Capture the cell that displays the provided text and extract its (x, y) central coordinate. 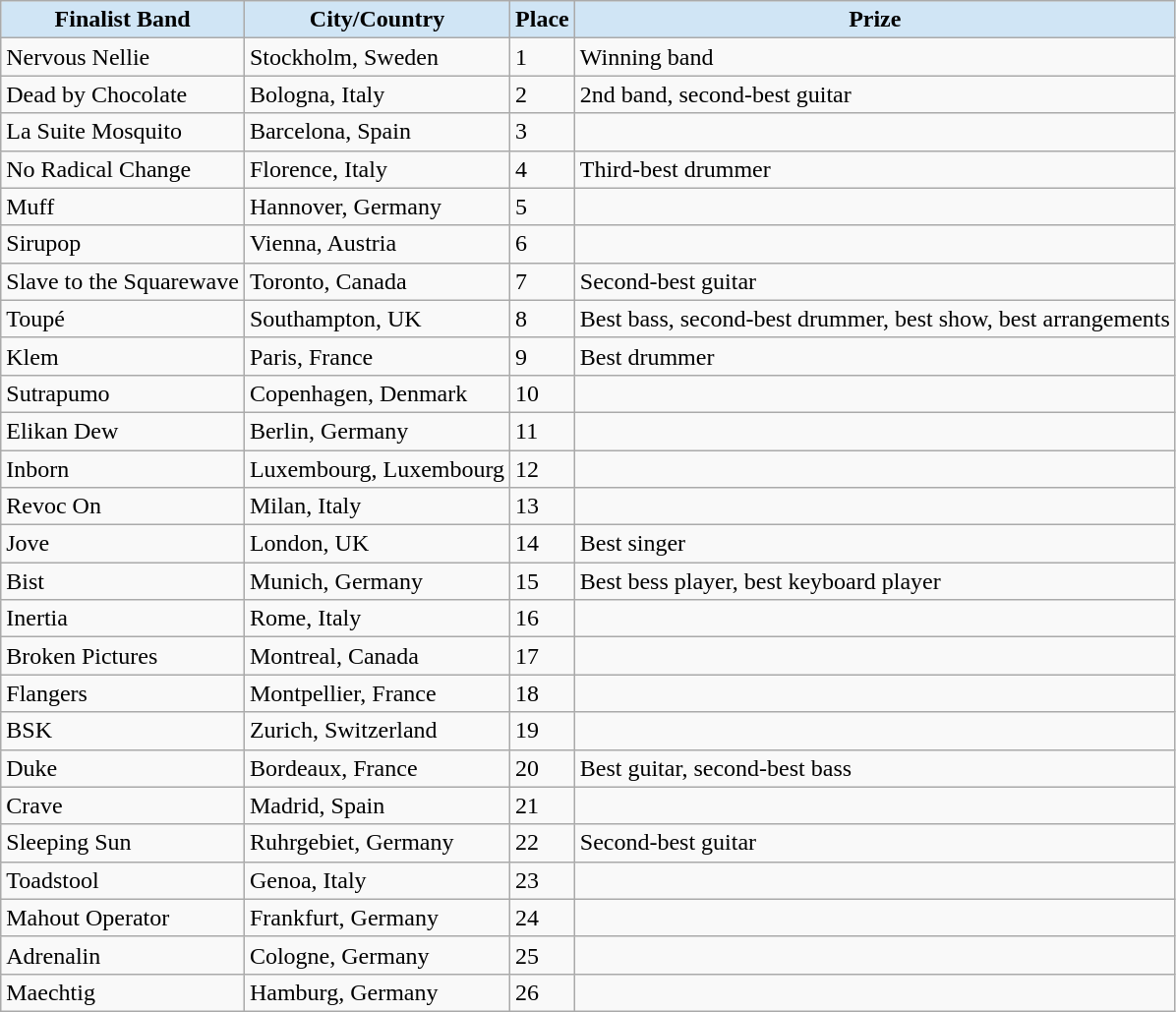
No Radical Change (123, 169)
Genoa, Italy (377, 880)
London, UK (377, 544)
Madrid, Spain (377, 805)
Winning band (875, 57)
Muff (123, 207)
Dead by Chocolate (123, 94)
20 (543, 768)
City/Country (377, 20)
Bist (123, 581)
Elikan Dew (123, 431)
Maechtig (123, 992)
Bologna, Italy (377, 94)
Toupé (123, 319)
Prize (875, 20)
Toadstool (123, 880)
Milan, Italy (377, 506)
Barcelona, Spain (377, 132)
BSK (123, 731)
16 (543, 619)
Toronto, Canada (377, 281)
7 (543, 281)
8 (543, 319)
5 (543, 207)
Klem (123, 356)
Bordeaux, France (377, 768)
Sleeping Sun (123, 843)
Vienna, Austria (377, 244)
La Suite Mosquito (123, 132)
Mahout Operator (123, 918)
10 (543, 393)
Montpellier, France (377, 693)
Revoc On (123, 506)
Munich, Germany (377, 581)
Rome, Italy (377, 619)
Frankfurt, Germany (377, 918)
19 (543, 731)
Berlin, Germany (377, 431)
Best singer (875, 544)
Best guitar, second-best bass (875, 768)
15 (543, 581)
Duke (123, 768)
Copenhagen, Denmark (377, 393)
24 (543, 918)
Zurich, Switzerland (377, 731)
26 (543, 992)
21 (543, 805)
Flangers (123, 693)
Best drummer (875, 356)
Slave to the Squarewave (123, 281)
Best bess player, best keyboard player (875, 581)
Hannover, Germany (377, 207)
17 (543, 656)
3 (543, 132)
25 (543, 955)
2nd band, second-best guitar (875, 94)
22 (543, 843)
Cologne, Germany (377, 955)
Paris, France (377, 356)
1 (543, 57)
Broken Pictures (123, 656)
Place (543, 20)
Montreal, Canada (377, 656)
Southampton, UK (377, 319)
Nervous Nellie (123, 57)
Ruhrgebiet, Germany (377, 843)
Sutrapumo (123, 393)
Best bass, second-best drummer, best show, best arrangements (875, 319)
14 (543, 544)
Finalist Band (123, 20)
13 (543, 506)
Sirupop (123, 244)
Crave (123, 805)
Inborn (123, 469)
Stockholm, Sweden (377, 57)
Adrenalin (123, 955)
Jove (123, 544)
23 (543, 880)
Third-best drummer (875, 169)
11 (543, 431)
12 (543, 469)
18 (543, 693)
9 (543, 356)
4 (543, 169)
Hamburg, Germany (377, 992)
Luxembourg, Luxembourg (377, 469)
6 (543, 244)
Inertia (123, 619)
2 (543, 94)
Florence, Italy (377, 169)
